Determine the (x, y) coordinate at the center of the cell enclosing the given text.  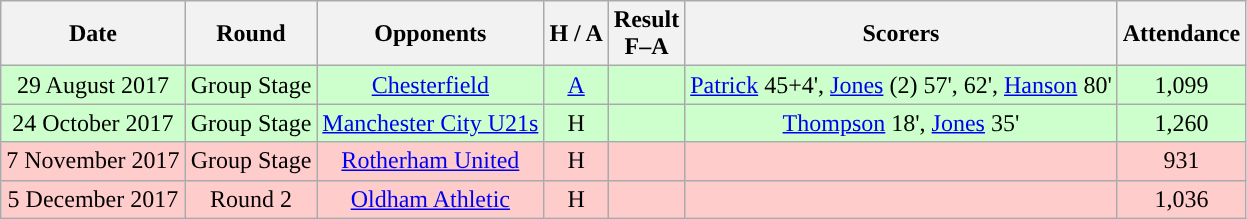
1,260 (1181, 123)
7 November 2017 (93, 161)
Opponents (430, 34)
Date (93, 34)
Oldham Athletic (430, 199)
Chesterfield (430, 85)
Scorers (902, 34)
Round (251, 34)
Round 2 (251, 199)
931 (1181, 161)
A (576, 85)
29 August 2017 (93, 85)
5 December 2017 (93, 199)
ResultF–A (646, 34)
H / A (576, 34)
1,099 (1181, 85)
Patrick 45+4', Jones (2) 57', 62', Hanson 80' (902, 85)
Manchester City U21s (430, 123)
1,036 (1181, 199)
Attendance (1181, 34)
Rotherham United (430, 161)
24 October 2017 (93, 123)
Thompson 18', Jones 35' (902, 123)
